Identify which cell holds the provided text, then report its [X, Y] central coordinate. 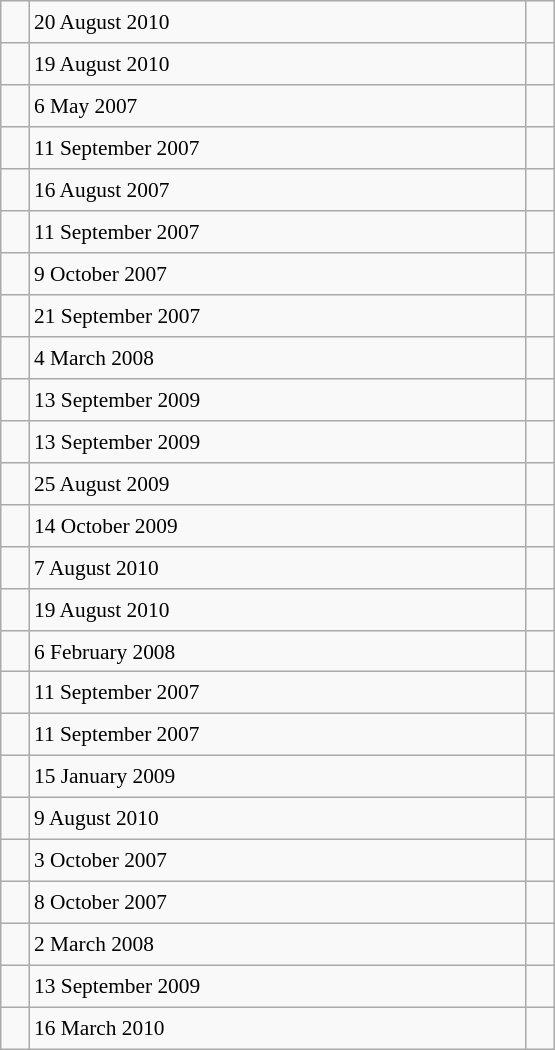
25 August 2009 [278, 483]
6 May 2007 [278, 106]
14 October 2009 [278, 525]
2 March 2008 [278, 945]
3 October 2007 [278, 861]
21 September 2007 [278, 316]
20 August 2010 [278, 22]
8 October 2007 [278, 903]
9 October 2007 [278, 274]
6 February 2008 [278, 651]
15 January 2009 [278, 777]
16 March 2010 [278, 1028]
4 March 2008 [278, 358]
16 August 2007 [278, 190]
7 August 2010 [278, 567]
9 August 2010 [278, 819]
